Search for the cell housing the specified text and yield its (X, Y) center coordinate. 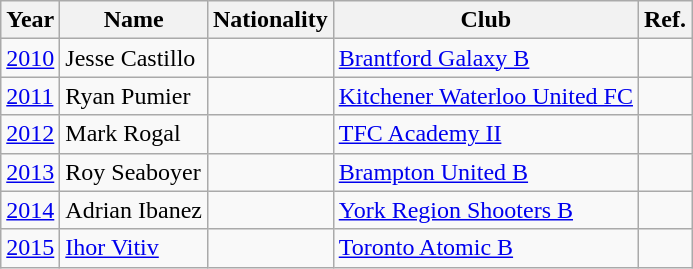
Ihor Vitiv (134, 248)
2012 (30, 134)
Mark Rogal (134, 134)
Ryan Pumier (134, 96)
Year (30, 20)
TFC Academy II (486, 134)
2011 (30, 96)
Nationality (270, 20)
York Region Shooters B (486, 210)
Name (134, 20)
Brampton United B (486, 172)
Roy Seaboyer (134, 172)
2015 (30, 248)
Toronto Atomic B (486, 248)
Club (486, 20)
Ref. (666, 20)
Brantford Galaxy B (486, 58)
Adrian Ibanez (134, 210)
Jesse Castillo (134, 58)
Kitchener Waterloo United FC (486, 96)
2013 (30, 172)
2010 (30, 58)
2014 (30, 210)
